Search for the cell housing the specified text and yield its (X, Y) center coordinate. 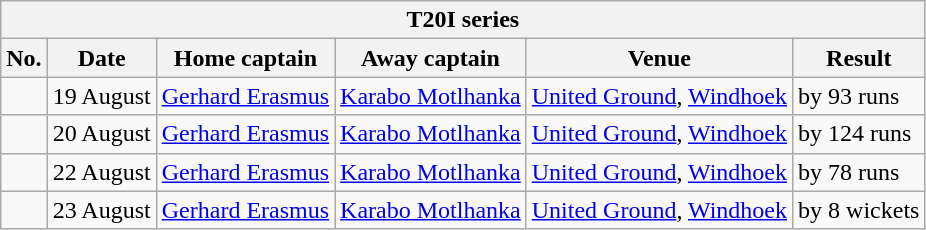
22 August (102, 172)
Away captain (431, 58)
20 August (102, 134)
Result (859, 58)
19 August (102, 96)
Date (102, 58)
by 124 runs (859, 134)
T20I series (463, 20)
Home captain (245, 58)
Venue (659, 58)
No. (24, 58)
by 93 runs (859, 96)
by 78 runs (859, 172)
by 8 wickets (859, 210)
23 August (102, 210)
